Determine the (x, y) coordinate at the center of the cell enclosing the given text.  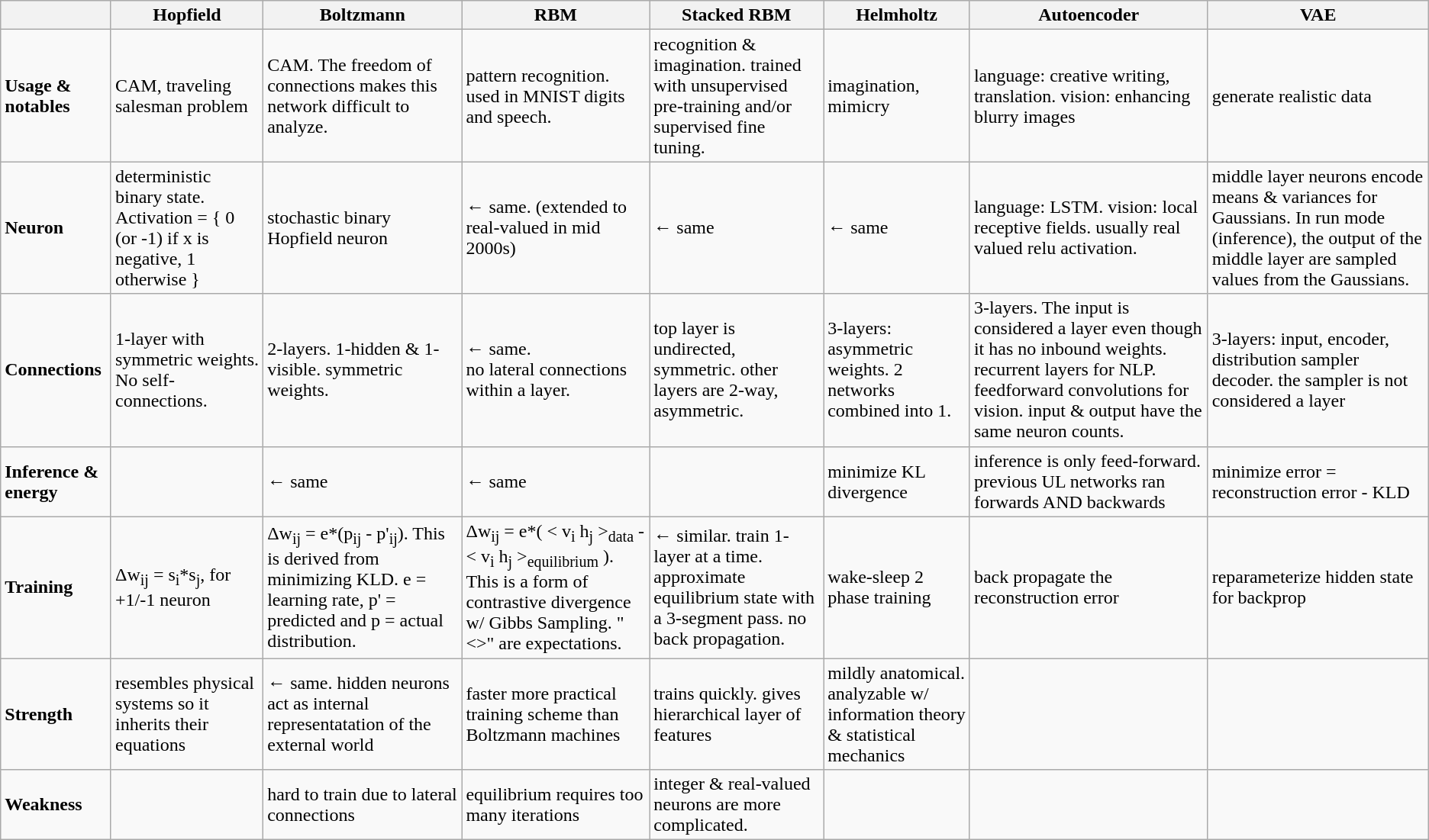
RBM (556, 15)
← same. (extended to real-valued in mid 2000s) (556, 227)
Inference & energy (56, 481)
faster more practical training scheme than Boltzmann machines (556, 714)
2-layers. 1-hidden & 1-visible. symmetric weights. (363, 370)
Autoencoder (1089, 15)
hard to train due to lateral connections (363, 805)
← same. no lateral connections within a layer. (556, 370)
Boltzmann (363, 15)
Δwij = e*( < vi hj >data - < vi hj >equilibrium ). This is a form of contrastive divergence w/ Gibbs Sampling. "<>" are expectations. (556, 587)
Stacked RBM (737, 15)
recognition & imagination. trained with unsupervised pre-training and/or supervised fine tuning. (737, 96)
back propagate the reconstruction error (1089, 587)
3-layers: asymmetric weights. 2 networks combined into 1. (897, 370)
trains quickly. gives hierarchical layer of features (737, 714)
wake-sleep 2 phase training (897, 587)
Strength (56, 714)
← similar. train 1-layer at a time. approximate equilibrium state with a 3-segment pass. no back propagation. (737, 587)
Hopfield (186, 15)
language: LSTM. vision: local receptive fields. usually real valued relu activation. (1089, 227)
CAM. The freedom of connections makes this network difficult to analyze. (363, 96)
CAM, traveling salesman problem (186, 96)
minimize error = reconstruction error - KLD (1318, 481)
minimize KL divergence (897, 481)
Usage & notables (56, 96)
integer & real-valued neurons are more complicated. (737, 805)
Helmholtz (897, 15)
Neuron (56, 227)
VAE (1318, 15)
inference is only feed-forward. previous UL networks ran forwards AND backwards (1089, 481)
resembles physical systems so it inherits their equations (186, 714)
generate realistic data (1318, 96)
equilibrium requires too many iterations (556, 805)
Connections (56, 370)
3-layers: input, encoder, distribution sampler decoder. the sampler is not considered a layer (1318, 370)
language: creative writing, translation. vision: enhancing blurry images (1089, 96)
imagination, mimicry (897, 96)
Δwij = e*(pij - p'ij). This is derived from minimizing KLD. e = learning rate, p' = predicted and p = actual distribution. (363, 587)
Δwij = si*sj, for +1/-1 neuron (186, 587)
pattern recognition. used in MNIST digits and speech. (556, 96)
Training (56, 587)
← same. hidden neurons act as internal representatation of the external world (363, 714)
reparameterize hidden state for backprop (1318, 587)
top layer is undirected, symmetric. other layers are 2-way, asymmetric. (737, 370)
1-layer with symmetric weights. No self-connections. (186, 370)
mildly anatomical. analyzable w/ information theory & statistical mechanics (897, 714)
Weakness (56, 805)
deterministic binary state. Activation = { 0 (or -1) if x is negative, 1 otherwise } (186, 227)
stochastic binary Hopfield neuron (363, 227)
